Return the [x, y] coordinate for the center point of the cell that contains the specified text.  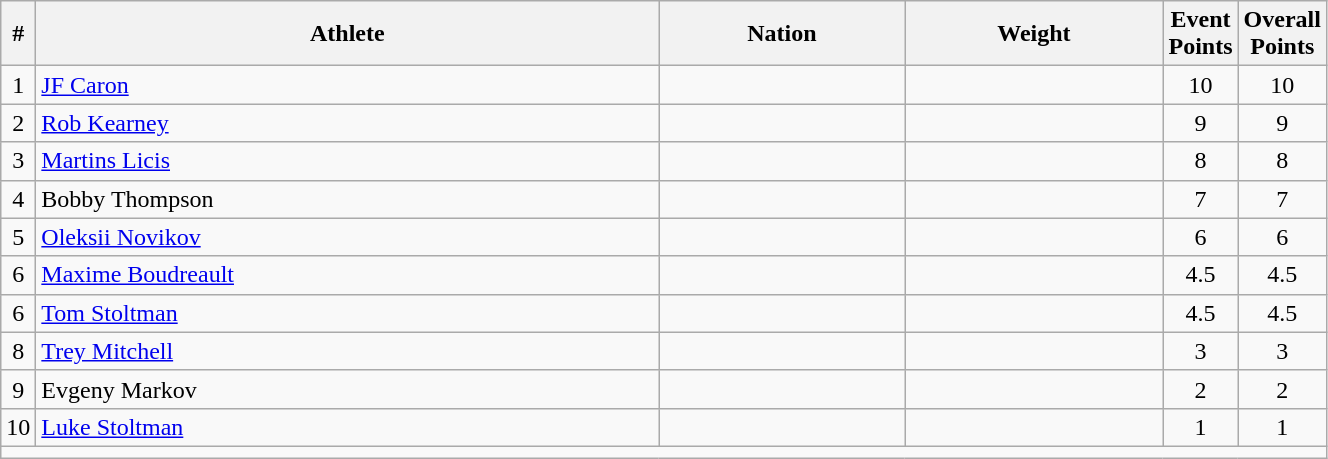
Event Points [1200, 34]
# [18, 34]
Oleksii Novikov [348, 237]
Evgeny Markov [348, 389]
JF Caron [348, 85]
5 [18, 237]
Bobby Thompson [348, 199]
Nation [782, 34]
Rob Kearney [348, 123]
Tom Stoltman [348, 313]
Athlete [348, 34]
Maxime Boudreault [348, 275]
Trey Mitchell [348, 351]
Luke Stoltman [348, 427]
Weight [1034, 34]
Overall Points [1282, 34]
4 [18, 199]
Martins Licis [348, 161]
